Search for the cell housing the specified text and yield its [X, Y] center coordinate. 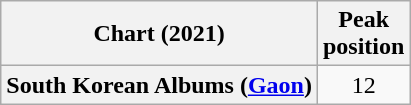
12 [363, 85]
Chart (2021) [160, 34]
Peakposition [363, 34]
South Korean Albums (Gaon) [160, 85]
